Scan for the cell matching the given text and deliver its [x, y] coordinate at center. 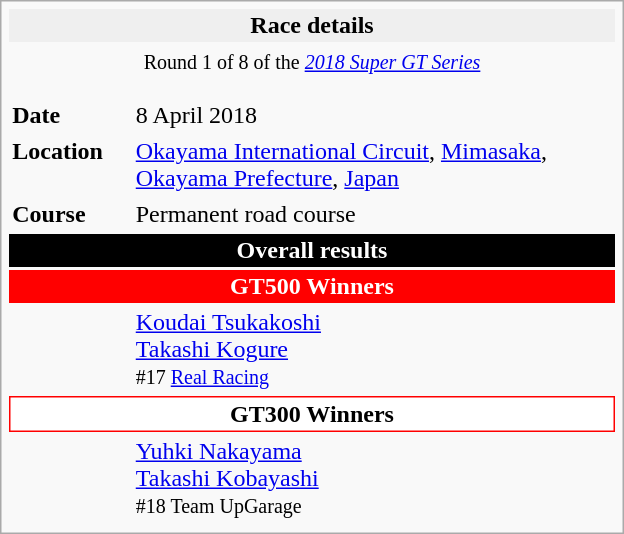
8 April 2018 [374, 116]
GT500 Winners [312, 286]
Course [69, 214]
Koudai Tsukakoshi Takashi Kogure#17 Real Racing [374, 350]
GT300 Winners [312, 414]
Date [69, 116]
Yuhki Nakayama Takashi Kobayashi#18 Team UpGarage [374, 478]
Okayama International Circuit, Mimasaka, Okayama Prefecture, Japan [374, 165]
Race details [312, 26]
Location [69, 165]
Overall results [312, 250]
Round 1 of 8 of the 2018 Super GT Series [312, 62]
Permanent road course [374, 214]
